Extract the [X, Y] coordinate from the center of the cell holding the provided text.  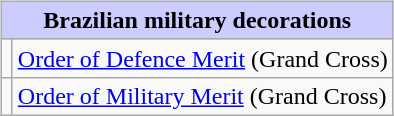
Brazilian military decorations [197, 20]
Order of Military Merit (Grand Cross) [202, 96]
Order of Defence Merit (Grand Cross) [202, 58]
